Find where the given text appears and provide that cell's center as (x, y) coordinate. 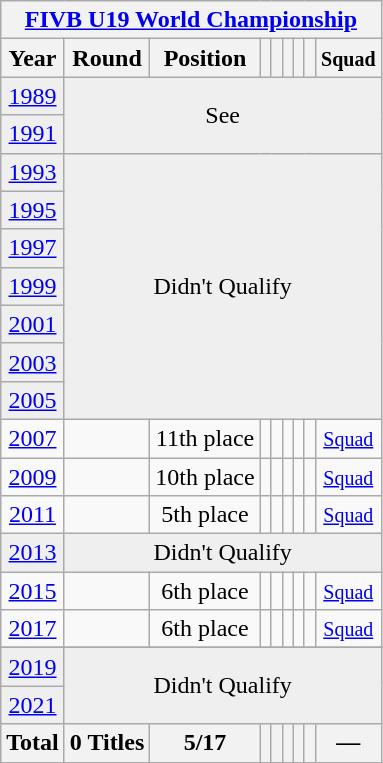
2015 (33, 591)
2013 (33, 553)
— (348, 743)
2009 (33, 477)
2011 (33, 515)
1989 (33, 96)
0 Titles (107, 743)
2007 (33, 438)
5/17 (205, 743)
10th place (205, 477)
11th place (205, 438)
FIVB U19 World Championship (191, 20)
1993 (33, 172)
Position (205, 58)
2021 (33, 705)
Round (107, 58)
2003 (33, 362)
2001 (33, 324)
2019 (33, 667)
Total (33, 743)
5th place (205, 515)
1991 (33, 134)
See (222, 115)
2005 (33, 400)
Year (33, 58)
2017 (33, 629)
1999 (33, 286)
1997 (33, 248)
1995 (33, 210)
